Determine the (X, Y) coordinate at the center of the cell enclosing the given text.  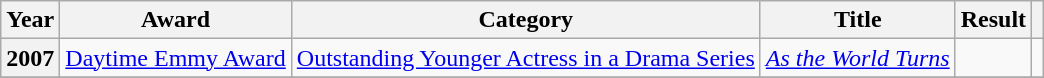
Category (526, 20)
2007 (30, 58)
Outstanding Younger Actress in a Drama Series (526, 58)
As the World Turns (858, 58)
Result (993, 20)
Award (176, 20)
Year (30, 20)
Title (858, 20)
Daytime Emmy Award (176, 58)
